Provide the [x, y] coordinate of the cell's center where the given text is located.  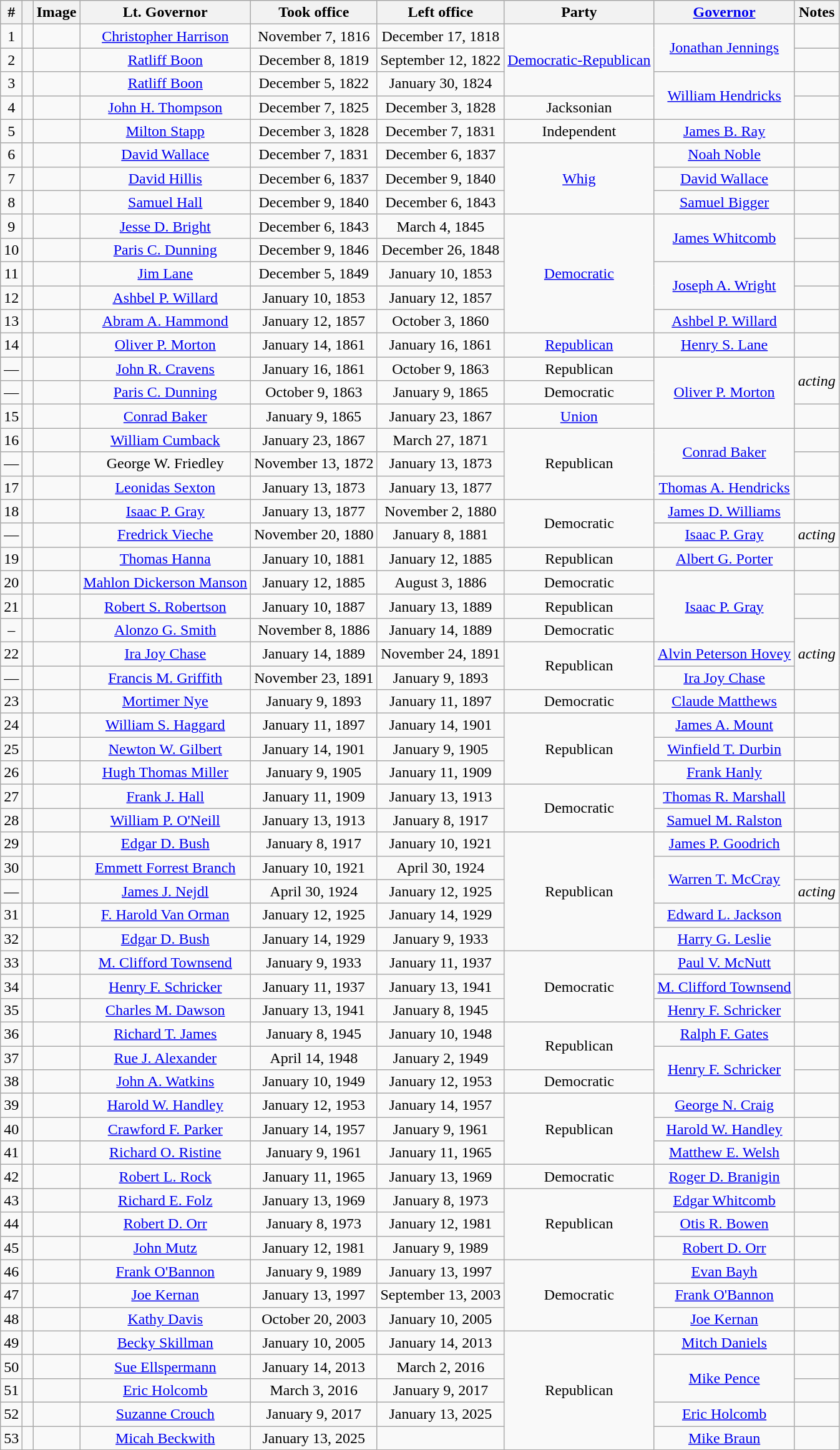
Party [579, 12]
6 [11, 155]
Mike Braun [724, 1438]
Richard T. James [165, 1034]
Fredrick Vieche [165, 535]
Francis M. Griffith [165, 677]
Warren T. McCray [724, 879]
Alonzo G. Smith [165, 630]
1 [11, 36]
Emmett Forrest Branch [165, 868]
Mortimer Nye [165, 702]
Image [56, 12]
Frank J. Hall [165, 796]
Samuel Bigger [724, 202]
Richard E. Folz [165, 1200]
Roger D. Branigin [724, 1177]
5 [11, 131]
34 [11, 986]
John Mutz [165, 1248]
January 2, 1949 [441, 1058]
March 27, 1871 [441, 440]
15 [11, 416]
4 [11, 107]
42 [11, 1177]
December 7, 1825 [314, 107]
William S. Haggard [165, 725]
25 [11, 749]
August 3, 1886 [441, 582]
John A. Watkins [165, 1082]
January 13, 1889 [441, 606]
James B. Ray [724, 131]
17 [11, 487]
Richard O. Ristine [165, 1153]
Winfield T. Durbin [724, 749]
Robert L. Rock [165, 1177]
Joseph A. Wright [724, 285]
Thomas R. Marshall [724, 796]
Hugh Thomas Miller [165, 773]
9 [11, 226]
53 [11, 1438]
33 [11, 963]
George W. Friedley [165, 464]
December 26, 1848 [441, 250]
John R. Cravens [165, 369]
40 [11, 1129]
37 [11, 1058]
March 4, 1845 [441, 226]
10 [11, 250]
13 [11, 321]
Kathy Davis [165, 1319]
Crawford F. Parker [165, 1129]
November 23, 1891 [314, 677]
12 [11, 298]
November 7, 1816 [314, 36]
Robert S. Robertson [165, 606]
January 10, 1948 [441, 1034]
14 [11, 345]
21 [11, 606]
Jonathan Jennings [724, 48]
January 10, 1887 [314, 606]
36 [11, 1034]
Thomas A. Hendricks [724, 487]
27 [11, 796]
32 [11, 939]
31 [11, 915]
2 [11, 60]
Abram A. Hammond [165, 321]
Newton W. Gilbert [165, 749]
David Hillis [165, 179]
Sue Ellspermann [165, 1366]
William P. O'Neill [165, 820]
Samuel Hall [165, 202]
Thomas Hanna [165, 559]
7 [11, 179]
September 13, 2003 [441, 1295]
Christopher Harrison [165, 36]
Frank Hanly [724, 773]
April 14, 1948 [314, 1058]
November 8, 1886 [314, 630]
Edward L. Jackson [724, 915]
Alvin Peterson Hovey [724, 654]
James Whitcomb [724, 238]
Jesse D. Bright [165, 226]
19 [11, 559]
Mike Pence [724, 1378]
30 [11, 868]
Harry G. Leslie [724, 939]
Jacksonian [579, 107]
December 5, 1849 [314, 273]
September 12, 1822 [441, 60]
November 20, 1880 [314, 535]
Evan Bayh [724, 1271]
Mahlon Dickerson Manson [165, 582]
23 [11, 702]
F. Harold Van Orman [165, 915]
December 8, 1819 [314, 60]
November 2, 1880 [441, 511]
3 [11, 84]
47 [11, 1295]
December 17, 1818 [441, 36]
44 [11, 1224]
38 [11, 1082]
16 [11, 440]
35 [11, 1010]
William Cumback [165, 440]
8 [11, 202]
William Hendricks [724, 96]
Samuel M. Ralston [724, 820]
50 [11, 1366]
November 24, 1891 [441, 654]
John H. Thompson [165, 107]
11 [11, 273]
Matthew E. Welsh [724, 1153]
Noah Noble [724, 155]
March 2, 2016 [441, 1366]
Leonidas Sexton [165, 487]
James J. Nejdl [165, 891]
Left office [441, 12]
– [11, 630]
18 [11, 511]
Governor [724, 12]
Notes [816, 12]
46 [11, 1271]
Otis R. Bowen [724, 1224]
Took office [314, 12]
49 [11, 1343]
George N. Craig [724, 1105]
51 [11, 1390]
October 3, 1860 [441, 321]
Lt. Governor [165, 12]
January 8, 1881 [441, 535]
26 [11, 773]
January 10, 1881 [314, 559]
October 20, 2003 [314, 1319]
# [11, 12]
James P. Goodrich [724, 844]
December 5, 1822 [314, 84]
James A. Mount [724, 725]
Claude Matthews [724, 702]
24 [11, 725]
Paul V. McNutt [724, 963]
November 13, 1872 [314, 464]
41 [11, 1153]
Albert G. Porter [724, 559]
Edgar Whitcomb [724, 1200]
43 [11, 1200]
Whig [579, 179]
James D. Williams [724, 511]
20 [11, 582]
48 [11, 1319]
Henry S. Lane [724, 345]
Union [579, 416]
March 3, 2016 [314, 1390]
Ralph F. Gates [724, 1034]
29 [11, 844]
Becky Skillman [165, 1343]
Charles M. Dawson [165, 1010]
22 [11, 654]
39 [11, 1105]
Milton Stapp [165, 131]
January 10, 1949 [314, 1082]
45 [11, 1248]
Suzanne Crouch [165, 1414]
January 14, 1861 [314, 345]
Mitch Daniels [724, 1343]
Rue J. Alexander [165, 1058]
December 9, 1846 [314, 250]
Micah Beckwith [165, 1438]
Independent [579, 131]
28 [11, 820]
Jim Lane [165, 273]
52 [11, 1414]
January 30, 1824 [441, 84]
Democratic-Republican [579, 60]
